Locate the cell with the specified text and output its (X, Y) center coordinate. 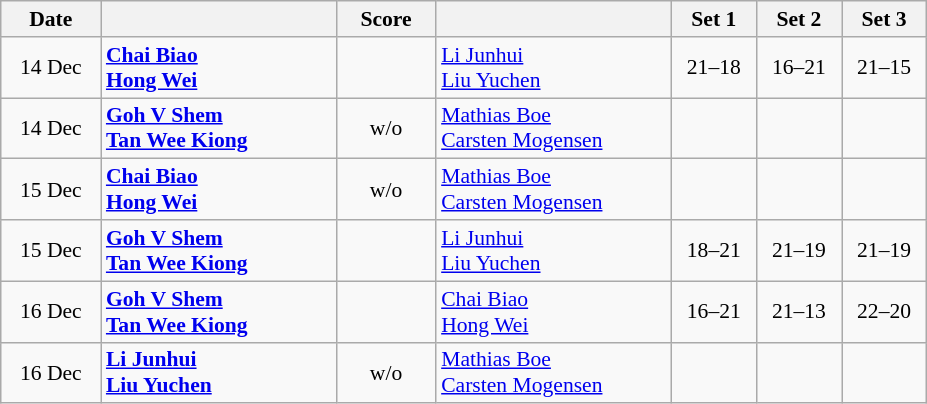
Set 3 (884, 19)
Date (51, 19)
Set 1 (714, 19)
18–21 (714, 250)
21–13 (798, 312)
Set 2 (798, 19)
21–15 (884, 68)
21–18 (714, 68)
22–20 (884, 312)
Score (386, 19)
